Find where the given text appears and provide that cell's center as (x, y) coordinate. 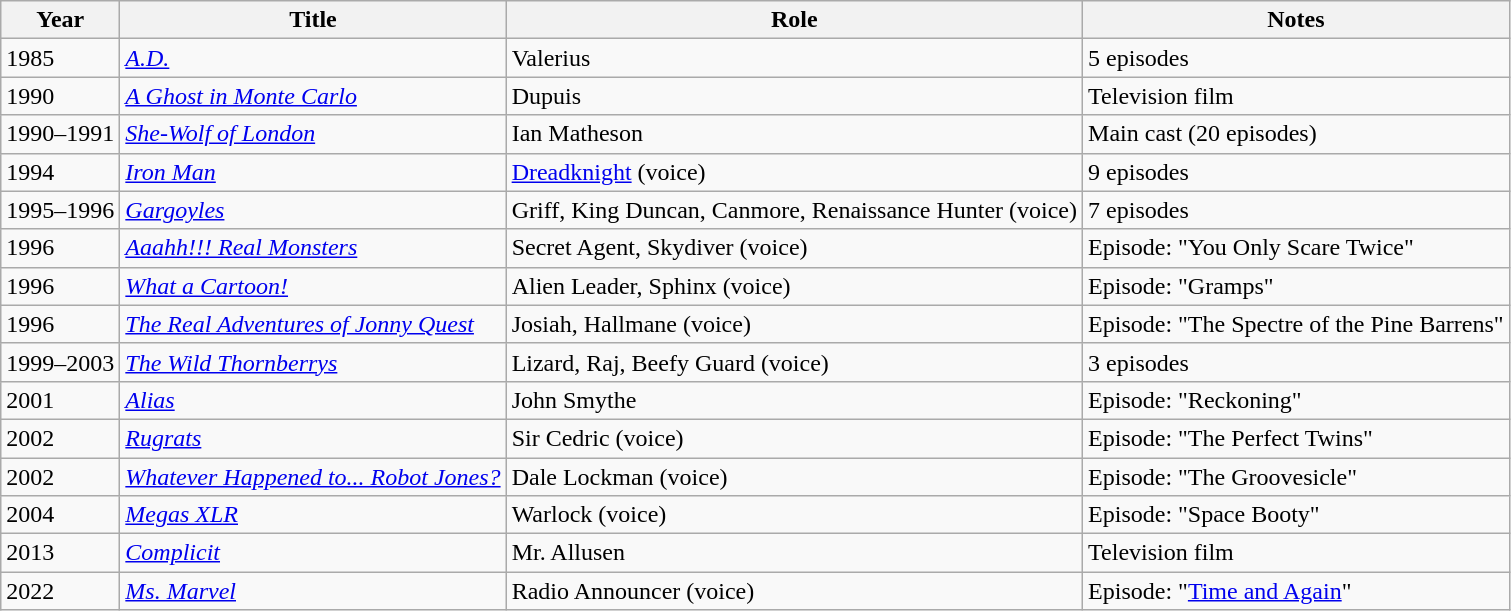
Dreadknight (voice) (794, 172)
Episode: "The Spectre of the Pine Barrens" (1296, 324)
1990–1991 (60, 134)
What a Cartoon! (313, 286)
2004 (60, 515)
Complicit (313, 553)
The Real Adventures of Jonny Quest (313, 324)
1985 (60, 58)
Notes (1296, 20)
Dupuis (794, 96)
Alias (313, 400)
Alien Leader, Sphinx (voice) (794, 286)
2013 (60, 553)
Sir Cedric (voice) (794, 438)
She-Wolf of London (313, 134)
Ms. Marvel (313, 591)
Iron Man (313, 172)
Episode: "The Perfect Twins" (1296, 438)
1990 (60, 96)
1994 (60, 172)
Whatever Happened to... Robot Jones? (313, 477)
The Wild Thornberrys (313, 362)
Valerius (794, 58)
1995–1996 (60, 210)
2022 (60, 591)
Main cast (20 episodes) (1296, 134)
Megas XLR (313, 515)
Aaahh!!! Real Monsters (313, 248)
Radio Announcer (voice) (794, 591)
Year (60, 20)
Dale Lockman (voice) (794, 477)
3 episodes (1296, 362)
Rugrats (313, 438)
Lizard, Raj, Beefy Guard (voice) (794, 362)
Mr. Allusen (794, 553)
Episode: "Time and Again" (1296, 591)
John Smythe (794, 400)
Warlock (voice) (794, 515)
Ian Matheson (794, 134)
Episode: "Space Booty" (1296, 515)
Episode: "You Only Scare Twice" (1296, 248)
Secret Agent, Skydiver (voice) (794, 248)
A Ghost in Monte Carlo (313, 96)
Title (313, 20)
5 episodes (1296, 58)
Episode: "Reckoning" (1296, 400)
7 episodes (1296, 210)
Josiah, Hallmane (voice) (794, 324)
Episode: "Gramps" (1296, 286)
Role (794, 20)
2001 (60, 400)
9 episodes (1296, 172)
1999–2003 (60, 362)
A.D. (313, 58)
Griff, King Duncan, Canmore, Renaissance Hunter (voice) (794, 210)
Episode: "The Groovesicle" (1296, 477)
Gargoyles (313, 210)
